Find where the given text appears and provide that cell's center as [x, y] coordinate. 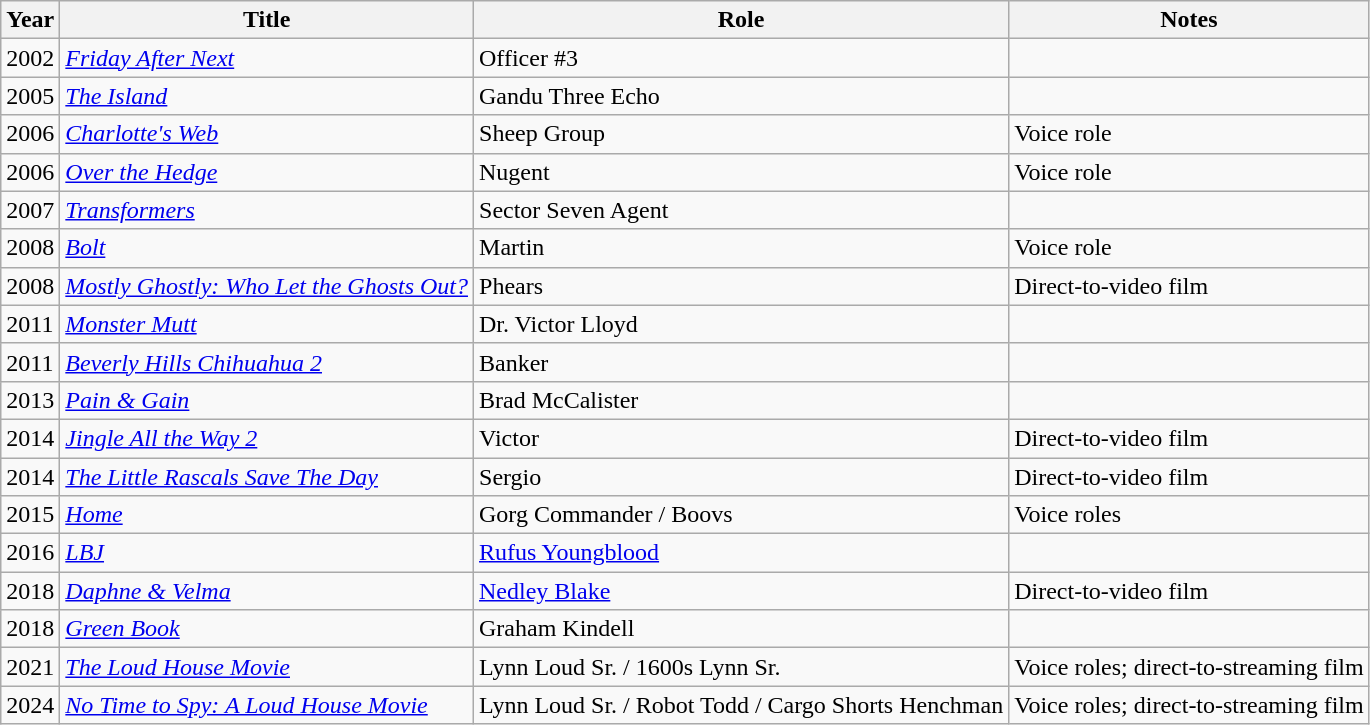
Title [267, 20]
2015 [30, 515]
Bolt [267, 248]
Charlotte's Web [267, 134]
Dr. Victor Lloyd [742, 324]
Notes [1190, 20]
2005 [30, 96]
Beverly Hills Chihuahua 2 [267, 362]
Nugent [742, 172]
No Time to Spy: A Loud House Movie [267, 705]
Victor [742, 438]
Sheep Group [742, 134]
Jingle All the Way 2 [267, 438]
Banker [742, 362]
2021 [30, 667]
Mostly Ghostly: Who Let the Ghosts Out? [267, 286]
Monster Mutt [267, 324]
LBJ [267, 553]
Sergio [742, 477]
Lynn Loud Sr. / Robot Todd / Cargo Shorts Henchman [742, 705]
The Island [267, 96]
Phears [742, 286]
Gandu Three Echo [742, 96]
Lynn Loud Sr. / 1600s Lynn Sr. [742, 667]
Green Book [267, 629]
Martin [742, 248]
Voice roles [1190, 515]
Officer #3 [742, 58]
Gorg Commander / Boovs [742, 515]
The Loud House Movie [267, 667]
Daphne & Velma [267, 591]
2016 [30, 553]
The Little Rascals Save The Day [267, 477]
2024 [30, 705]
Role [742, 20]
Nedley Blake [742, 591]
Brad McCalister [742, 400]
Over the Hedge [267, 172]
Friday After Next [267, 58]
Transformers [267, 210]
Pain & Gain [267, 400]
Home [267, 515]
2002 [30, 58]
2007 [30, 210]
Year [30, 20]
Graham Kindell [742, 629]
Sector Seven Agent [742, 210]
Rufus Youngblood [742, 553]
2013 [30, 400]
